Provide the (x, y) coordinate of the cell's center where the given text is located.  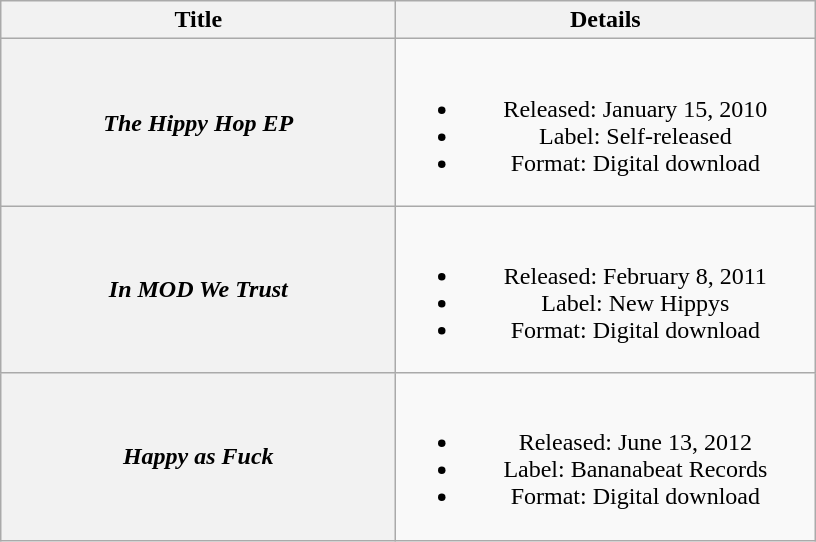
The Hippy Hop EP (198, 122)
Happy as Fuck (198, 456)
Released: February 8, 2011Label: New HippysFormat: Digital download (606, 290)
Released: June 13, 2012Label: Bananabeat RecordsFormat: Digital download (606, 456)
Title (198, 20)
Details (606, 20)
Released: January 15, 2010Label: Self-releasedFormat: Digital download (606, 122)
In MOD We Trust (198, 290)
